Pinpoint the cell where the given text exists, returning its (x, y) midpoint coordinate. 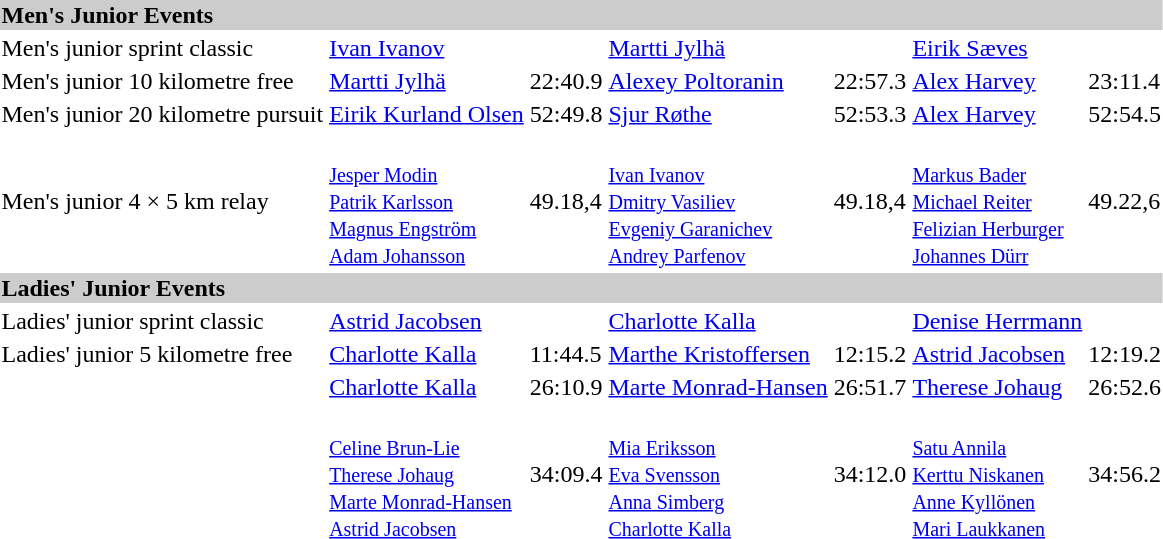
26:52.6 (1125, 387)
Marthe Kristoffersen (718, 354)
52:54.5 (1125, 114)
Alexey Poltoranin (718, 81)
26:10.9 (566, 387)
Jesper ModinPatrik KarlssonMagnus EngströmAdam Johansson (427, 201)
Denise Herrmann (998, 321)
12:19.2 (1125, 354)
Therese Johaug (998, 387)
Men's junior sprint classic (162, 48)
Men's Junior Events (581, 15)
12:15.2 (870, 354)
Men's junior 20 kilometre pursuit (162, 114)
Eirik Kurland Olsen (427, 114)
52:49.8 (566, 114)
52:53.3 (870, 114)
Ladies' Junior Events (581, 288)
Men's junior 4 × 5 km relay (162, 201)
49.22,6 (1125, 201)
Marte Monrad-Hansen (718, 387)
Sjur Røthe (718, 114)
Men's junior 10 kilometre free (162, 81)
Eirik Sæves (998, 48)
11:44.5 (566, 354)
Ivan Ivanov (427, 48)
23:11.4 (1125, 81)
Markus BaderMichael ReiterFelizian HerburgerJohannes Dürr (998, 201)
22:57.3 (870, 81)
Ladies' junior sprint classic (162, 321)
Ladies' junior 5 kilometre free (162, 354)
26:51.7 (870, 387)
Ivan IvanovDmitry VasilievEvgeniy GaranichevAndrey Parfenov (718, 201)
22:40.9 (566, 81)
